Pinpoint the cell where the given text exists, returning its [X, Y] midpoint coordinate. 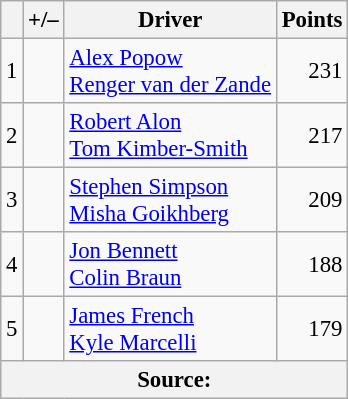
3 [12, 200]
Points [312, 20]
Stephen Simpson Misha Goikhberg [170, 200]
188 [312, 264]
+/– [44, 20]
5 [12, 330]
1 [12, 72]
James French Kyle Marcelli [170, 330]
Alex Popow Renger van der Zande [170, 72]
179 [312, 330]
231 [312, 72]
4 [12, 264]
Driver [170, 20]
Robert Alon Tom Kimber-Smith [170, 136]
217 [312, 136]
Jon Bennett Colin Braun [170, 264]
2 [12, 136]
209 [312, 200]
